Output the [x, y] coordinate of the center of the cell containing the given text.  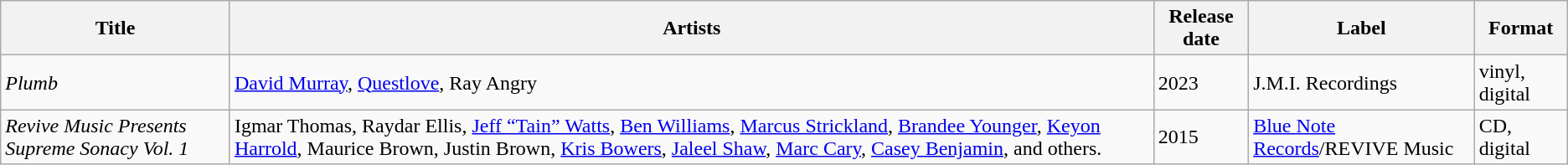
2015 [1201, 137]
Plumb [116, 82]
J.M.I. Recordings [1362, 82]
Artists [692, 28]
Release date [1201, 28]
Revive Music Presents Supreme Sonacy Vol. 1 [116, 137]
Format [1521, 28]
vinyl, digital [1521, 82]
2023 [1201, 82]
David Murray, Questlove, Ray Angry [692, 82]
Blue Note Records/REVIVE Music [1362, 137]
CD, digital [1521, 137]
Label [1362, 28]
Title [116, 28]
